Locate the cell with the specified text and output its [X, Y] center coordinate. 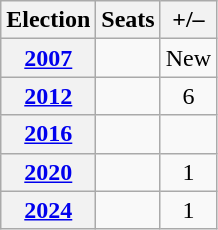
2012 [48, 96]
2024 [48, 210]
2020 [48, 172]
Seats [128, 20]
2016 [48, 134]
New [188, 58]
6 [188, 96]
Election [48, 20]
+/– [188, 20]
2007 [48, 58]
